Output the (x, y) coordinate of the center of the cell containing the given text.  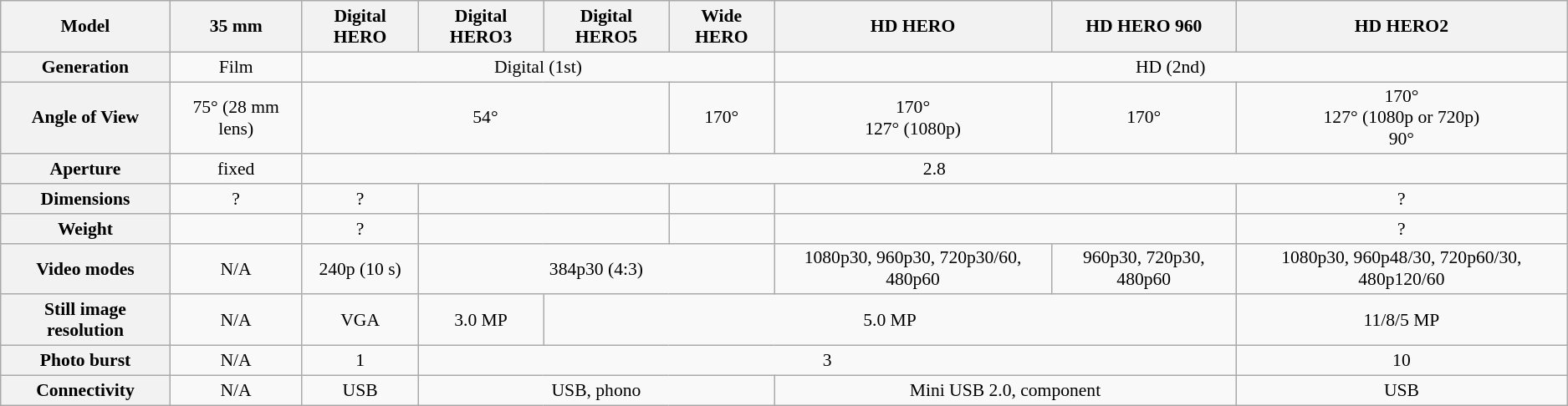
HD HERO2 (1402, 27)
960p30, 720p30, 480p60 (1144, 269)
1 (360, 361)
Still image resolution (85, 321)
1080p30, 960p30, 720p30/60, 480p60 (913, 269)
10 (1402, 361)
Photo burst (85, 361)
Generation (85, 67)
HD HERO (913, 27)
240p (10 s) (360, 269)
Model (85, 27)
Digital HERO (360, 27)
Weight (85, 229)
3.0 MP (481, 321)
Mini USB 2.0, component (1005, 390)
VGA (360, 321)
54° (485, 119)
5.0 MP (890, 321)
HD (2nd) (1171, 67)
170°127° (1080p) (913, 119)
75° (28 mm lens) (236, 119)
1080p30, 960p48/30, 720p60/30, 480p120/60 (1402, 269)
35 mm (236, 27)
Connectivity (85, 390)
2.8 (935, 170)
HD HERO 960 (1144, 27)
Digital HERO5 (606, 27)
Video modes (85, 269)
384p30 (4:3) (596, 269)
fixed (236, 170)
11/8/5 MP (1402, 321)
Digital (1st) (539, 67)
Aperture (85, 170)
Digital HERO3 (481, 27)
170°127° (1080p or 720p)90° (1402, 119)
3 (827, 361)
Wide HERO (722, 27)
Film (236, 67)
Dimensions (85, 199)
Angle of View (85, 119)
USB, phono (596, 390)
